Return [X, Y] of the center of cell containing provided text 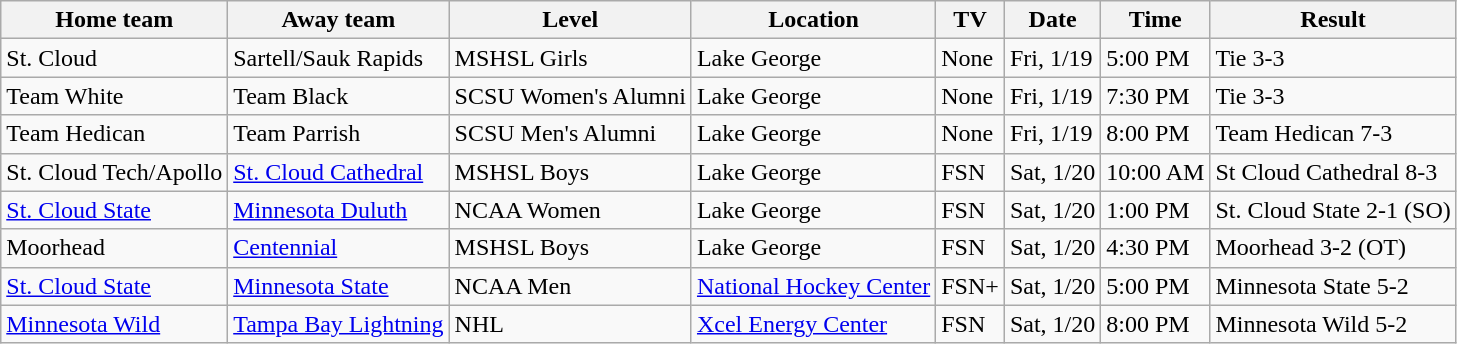
NCAA Men [570, 286]
Sartell/Sauk Rapids [338, 58]
St. Cloud State 2-1 (SO) [1333, 210]
Team Hedican [114, 134]
Minnesota Wild [114, 324]
Moorhead [114, 248]
Level [570, 20]
SCSU Men's Alumni [570, 134]
SCSU Women's Alumni [570, 96]
FSN+ [970, 286]
Team Parrish [338, 134]
Date [1052, 20]
1:00 PM [1156, 210]
Time [1156, 20]
Minnesota Wild 5-2 [1333, 324]
Team Black [338, 96]
Result [1333, 20]
Team Hedican 7-3 [1333, 134]
Moorhead 3-2 (OT) [1333, 248]
Xcel Energy Center [813, 324]
Home team [114, 20]
10:00 AM [1156, 172]
St Cloud Cathedral 8-3 [1333, 172]
Minnesota State 5-2 [1333, 286]
St. Cloud [114, 58]
Tampa Bay Lightning [338, 324]
Team White [114, 96]
4:30 PM [1156, 248]
NHL [570, 324]
Location [813, 20]
St. Cloud Tech/Apollo [114, 172]
National Hockey Center [813, 286]
Minnesota Duluth [338, 210]
St. Cloud Cathedral [338, 172]
Away team [338, 20]
TV [970, 20]
Minnesota State [338, 286]
Centennial [338, 248]
NCAA Women [570, 210]
7:30 PM [1156, 96]
MSHSL Girls [570, 58]
